Return the (X, Y) coordinate for the center point of the cell that contains the specified text.  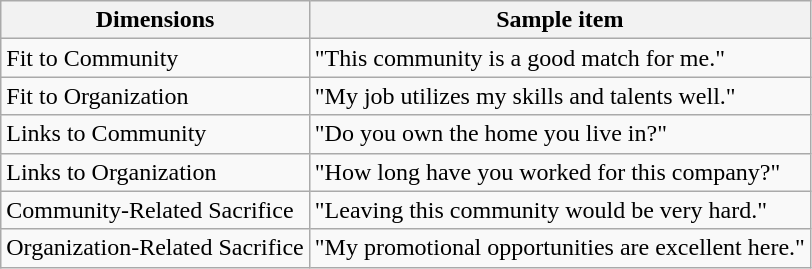
"My promotional opportunities are excellent here." (560, 248)
"My job utilizes my skills and talents well." (560, 96)
Dimensions (155, 20)
Community-Related Sacrifice (155, 210)
"This community is a good match for me." (560, 58)
"Do you own the home you live in?" (560, 134)
"How long have you worked for this company?" (560, 172)
Links to Organization (155, 172)
Fit to Community (155, 58)
"Leaving this community would be very hard." (560, 210)
Fit to Organization (155, 96)
Organization-Related Sacrifice (155, 248)
Sample item (560, 20)
Links to Community (155, 134)
